From the cell containing the given text, extract its center point as [X, Y] coordinate. 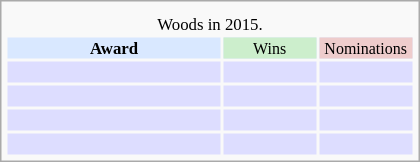
Woods in 2015. [210, 24]
Nominations [366, 48]
Wins [270, 48]
Award [114, 48]
